Capture the cell that displays the provided text and extract its (x, y) central coordinate. 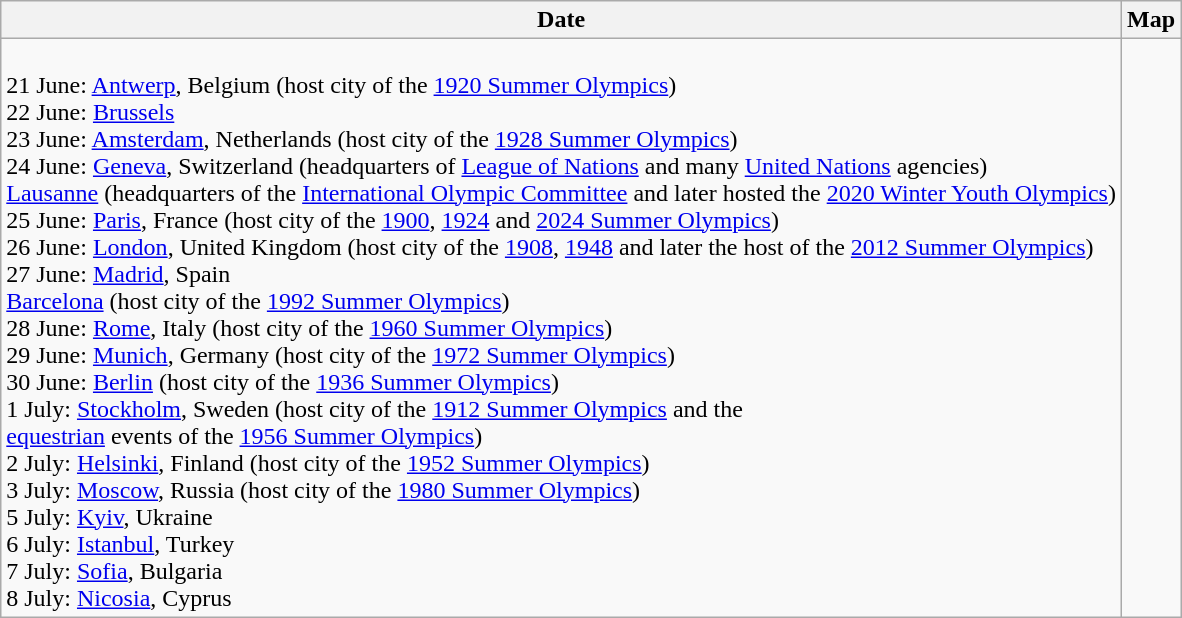
Date (562, 20)
Map (1150, 20)
